Determine the [X, Y] coordinate at the center of the cell enclosing the given text.  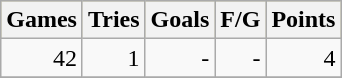
Games [42, 20]
Points [304, 20]
42 [42, 58]
Tries [114, 20]
1 [114, 58]
Goals [180, 20]
F/G [240, 20]
4 [304, 58]
